Provide the (x, y) coordinate of the cell's center where the given text is located.  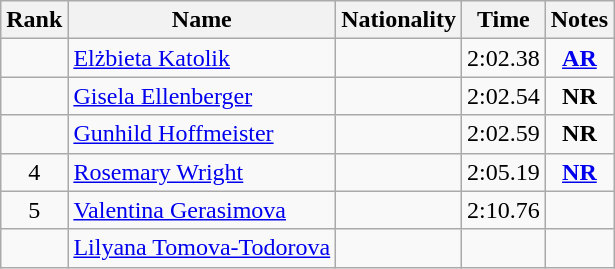
Notes (579, 20)
2:10.76 (503, 210)
2:02.38 (503, 58)
Rosemary Wright (202, 172)
Nationality (399, 20)
2:02.59 (503, 134)
Time (503, 20)
Elżbieta Katolik (202, 58)
Rank (34, 20)
Valentina Gerasimova (202, 210)
Name (202, 20)
Gisela Ellenberger (202, 96)
AR (579, 58)
4 (34, 172)
2:05.19 (503, 172)
5 (34, 210)
Gunhild Hoffmeister (202, 134)
Lilyana Tomova-Todorova (202, 248)
2:02.54 (503, 96)
